Scan for the cell matching the given text and deliver its [x, y] coordinate at center. 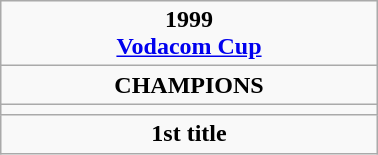
CHAMPIONS [189, 85]
1st title [189, 134]
1999 Vodacom Cup [189, 34]
